For the text-containing cell, return its midpoint in [X, Y] coordinate format. 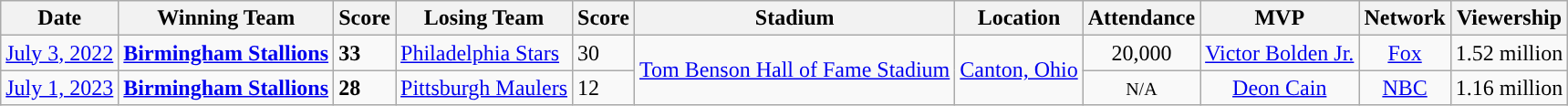
Tom Benson Hall of Fame Stadium [794, 70]
20,000 [1141, 53]
Attendance [1141, 18]
Fox [1405, 53]
28 [365, 88]
33 [365, 53]
12 [604, 88]
NBC [1405, 88]
MVP [1280, 18]
Winning Team [226, 18]
Losing Team [484, 18]
Date [60, 18]
July 3, 2022 [60, 53]
Philadelphia Stars [484, 53]
30 [604, 53]
Victor Bolden Jr. [1280, 53]
July 1, 2023 [60, 88]
Viewership [1509, 18]
Stadium [794, 18]
Network [1405, 18]
N/A [1141, 88]
Deon Cain [1280, 88]
Pittsburgh Maulers [484, 88]
Location [1019, 18]
1.16 million [1509, 88]
1.52 million [1509, 53]
Canton, Ohio [1019, 70]
